Output the [x, y] coordinate of the center of the cell containing the given text.  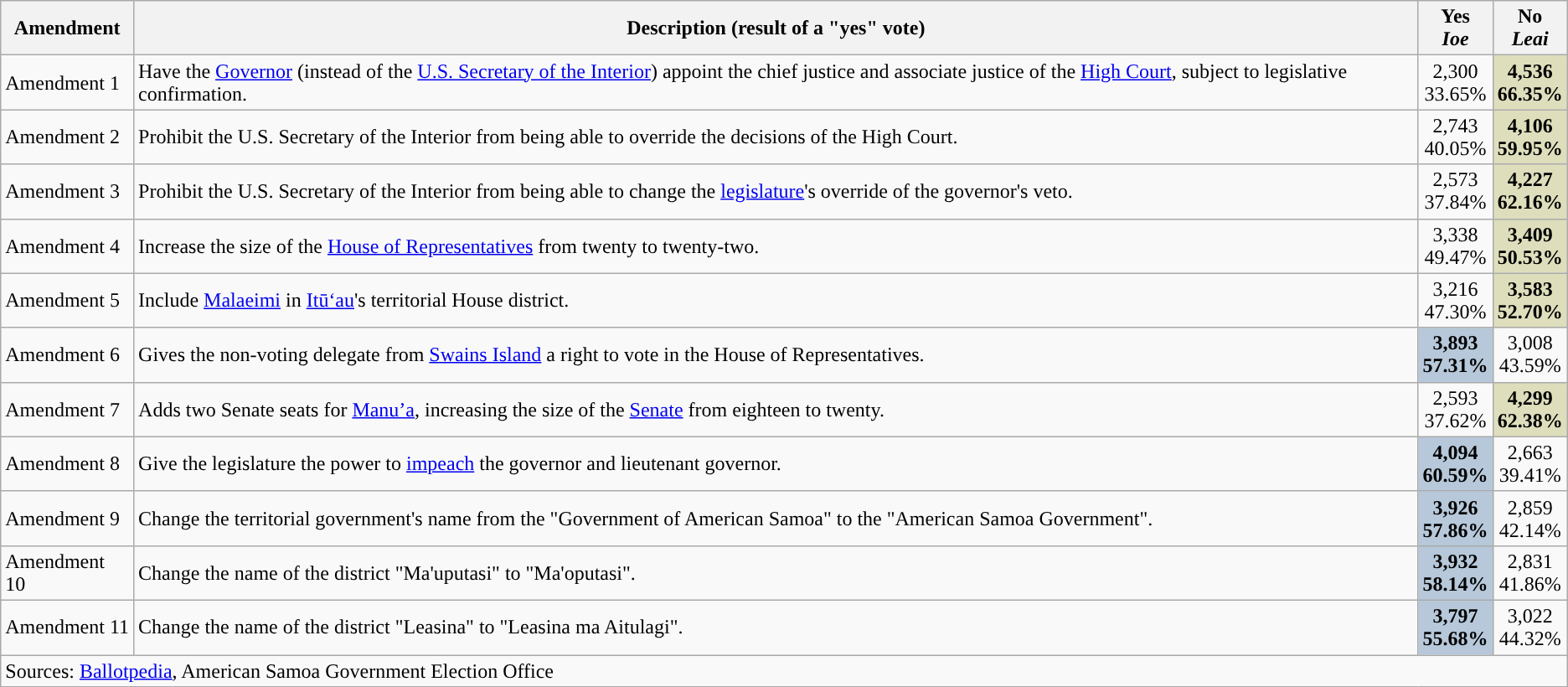
2,74340.05% [1456, 137]
Amendment 3 [67, 191]
Include Malaeimi in Itūʻau's territorial House district. [776, 300]
Amendment 9 [67, 518]
4,10659.95% [1529, 137]
Amendment [67, 28]
Sources: Ballotpedia, American Samoa Government Election Office [784, 671]
Amendment 10 [67, 573]
2,30033.65% [1456, 82]
Adds two Senate seats for Manu’a, increasing the size of the Senate from eighteen to twenty. [776, 409]
3,79755.68% [1456, 627]
3,92657.86% [1456, 518]
3,33849.47% [1456, 246]
NoLeai [1529, 28]
2,85942.14% [1529, 518]
Give the legislature the power to impeach the governor and lieutenant governor. [776, 464]
3,02244.32% [1529, 627]
Prohibit the U.S. Secretary of the Interior from being able to override the decisions of the High Court. [776, 137]
2,66339.41% [1529, 464]
Change the name of the district "Ma'uputasi" to "Ma'oputasi". [776, 573]
Change the territorial government's name from the "Government of American Samoa" to the "American Samoa Government". [776, 518]
Prohibit the U.S. Secretary of the Interior from being able to change the legislature's override of the governor's veto. [776, 191]
3,21647.30% [1456, 300]
3,58352.70% [1529, 300]
Amendment 11 [67, 627]
2,83141.86% [1529, 573]
Description (result of a "yes" vote) [776, 28]
Increase the size of the House of Representatives from twenty to twenty-two. [776, 246]
Change the name of the district "Leasina" to "Leasina ma Aitulagi". [776, 627]
Amendment 2 [67, 137]
3,89357.31% [1456, 355]
4,22762.16% [1529, 191]
4,29962.38% [1529, 409]
Amendment 5 [67, 300]
2,59337.62% [1456, 409]
4,09460.59% [1456, 464]
Amendment 4 [67, 246]
2,57337.84% [1456, 191]
Amendment 7 [67, 409]
4,53666.35% [1529, 82]
3,93258.14% [1456, 573]
3,00843.59% [1529, 355]
Amendment 6 [67, 355]
Amendment 8 [67, 464]
3,40950.53% [1529, 246]
Amendment 1 [67, 82]
Gives the non-voting delegate from Swains Island a right to vote in the House of Representatives. [776, 355]
YesIoe [1456, 28]
